Scan for the cell matching the given text and deliver its [X, Y] coordinate at center. 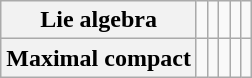
Maximal compact [99, 58]
Lie algebra [99, 20]
